Determine the [x, y] coordinate at the center of the cell enclosing the given text.  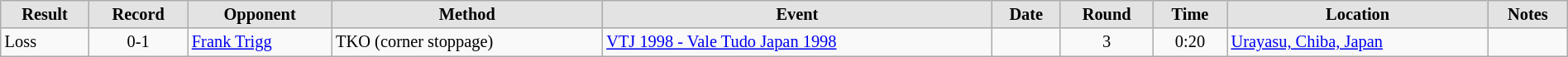
Urayasu, Chiba, Japan [1358, 42]
Notes [1528, 14]
Round [1107, 14]
Loss [45, 42]
VTJ 1998 - Vale Tudo Japan 1998 [797, 42]
Frank Trigg [260, 42]
Time [1189, 14]
TKO (corner stoppage) [466, 42]
Event [797, 14]
Record [138, 14]
Location [1358, 14]
Method [466, 14]
Date [1027, 14]
Opponent [260, 14]
Result [45, 14]
0:20 [1189, 42]
0-1 [138, 42]
3 [1107, 42]
